Detect which cell encompasses the target text, then output its [x, y] center coordinate. 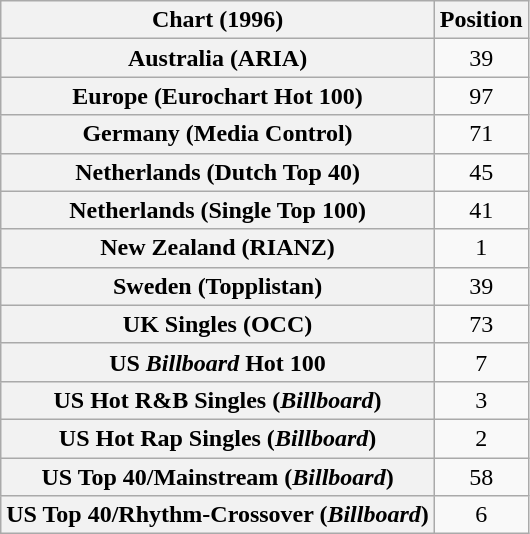
1 [481, 248]
Position [481, 20]
US Billboard Hot 100 [218, 362]
US Hot Rap Singles (Billboard) [218, 438]
58 [481, 477]
41 [481, 210]
US Top 40/Rhythm-Crossover (Billboard) [218, 515]
6 [481, 515]
UK Singles (OCC) [218, 324]
Netherlands (Dutch Top 40) [218, 172]
Germany (Media Control) [218, 134]
Chart (1996) [218, 20]
Europe (Eurochart Hot 100) [218, 96]
71 [481, 134]
US Top 40/Mainstream (Billboard) [218, 477]
Sweden (Topplistan) [218, 286]
New Zealand (RIANZ) [218, 248]
US Hot R&B Singles (Billboard) [218, 400]
73 [481, 324]
3 [481, 400]
Netherlands (Single Top 100) [218, 210]
97 [481, 96]
Australia (ARIA) [218, 58]
45 [481, 172]
2 [481, 438]
7 [481, 362]
